Detect which cell encompasses the target text, then output its [X, Y] center coordinate. 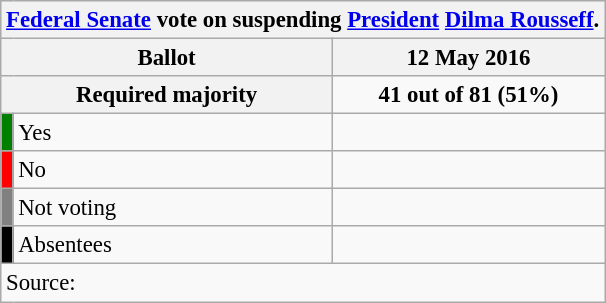
No [173, 170]
41 out of 81 (51%) [468, 95]
Absentees [173, 245]
Ballot [167, 58]
Required majority [167, 95]
Federal Senate vote on suspending President Dilma Rousseff. [303, 20]
Yes [173, 133]
Not voting [173, 208]
12 May 2016 [468, 58]
Source: [303, 283]
